For the text-containing cell, return its midpoint in (X, Y) coordinate format. 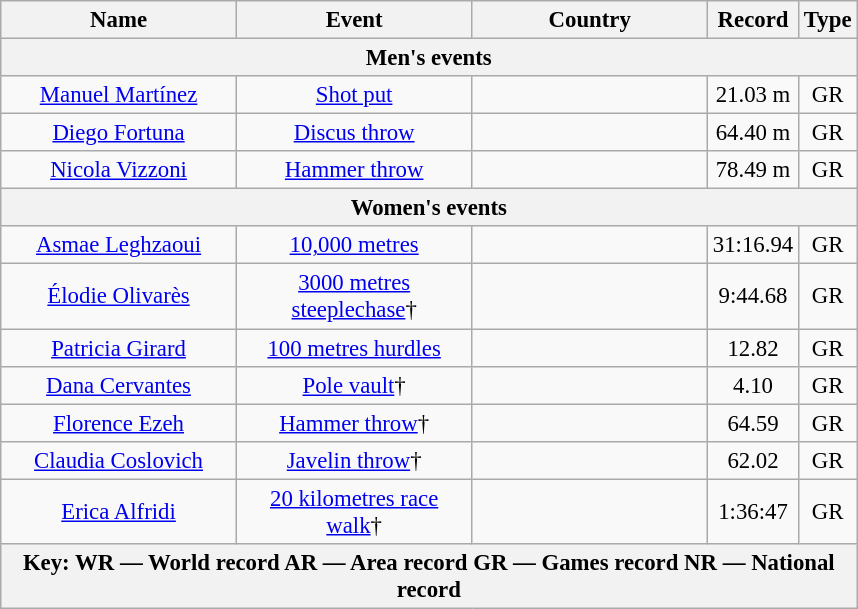
Name (119, 20)
21.03 m (754, 95)
Manuel Martínez (119, 95)
Dana Cervantes (119, 385)
78.49 m (754, 170)
Erica Alfridi (119, 512)
10,000 metres (354, 245)
64.40 m (754, 133)
31:16.94 (754, 245)
Hammer throw† (354, 423)
Florence Ezeh (119, 423)
3000 metres steeplechase† (354, 296)
20 kilometres race walk† (354, 512)
Hammer throw (354, 170)
100 metres hurdles (354, 348)
Nicola Vizzoni (119, 170)
Event (354, 20)
64.59 (754, 423)
Country (590, 20)
Élodie Olivarès (119, 296)
Type (828, 20)
9:44.68 (754, 296)
Javelin throw† (354, 460)
Women's events (429, 208)
1:36:47 (754, 512)
Patricia Girard (119, 348)
Record (754, 20)
Shot put (354, 95)
Key: WR — World record AR — Area record GR — Games record NR — National record (429, 576)
Diego Fortuna (119, 133)
4.10 (754, 385)
Men's events (429, 58)
Pole vault† (354, 385)
Discus throw (354, 133)
Asmae Leghzaoui (119, 245)
Claudia Coslovich (119, 460)
62.02 (754, 460)
12.82 (754, 348)
